For the text-containing cell, return its midpoint in [X, Y] coordinate format. 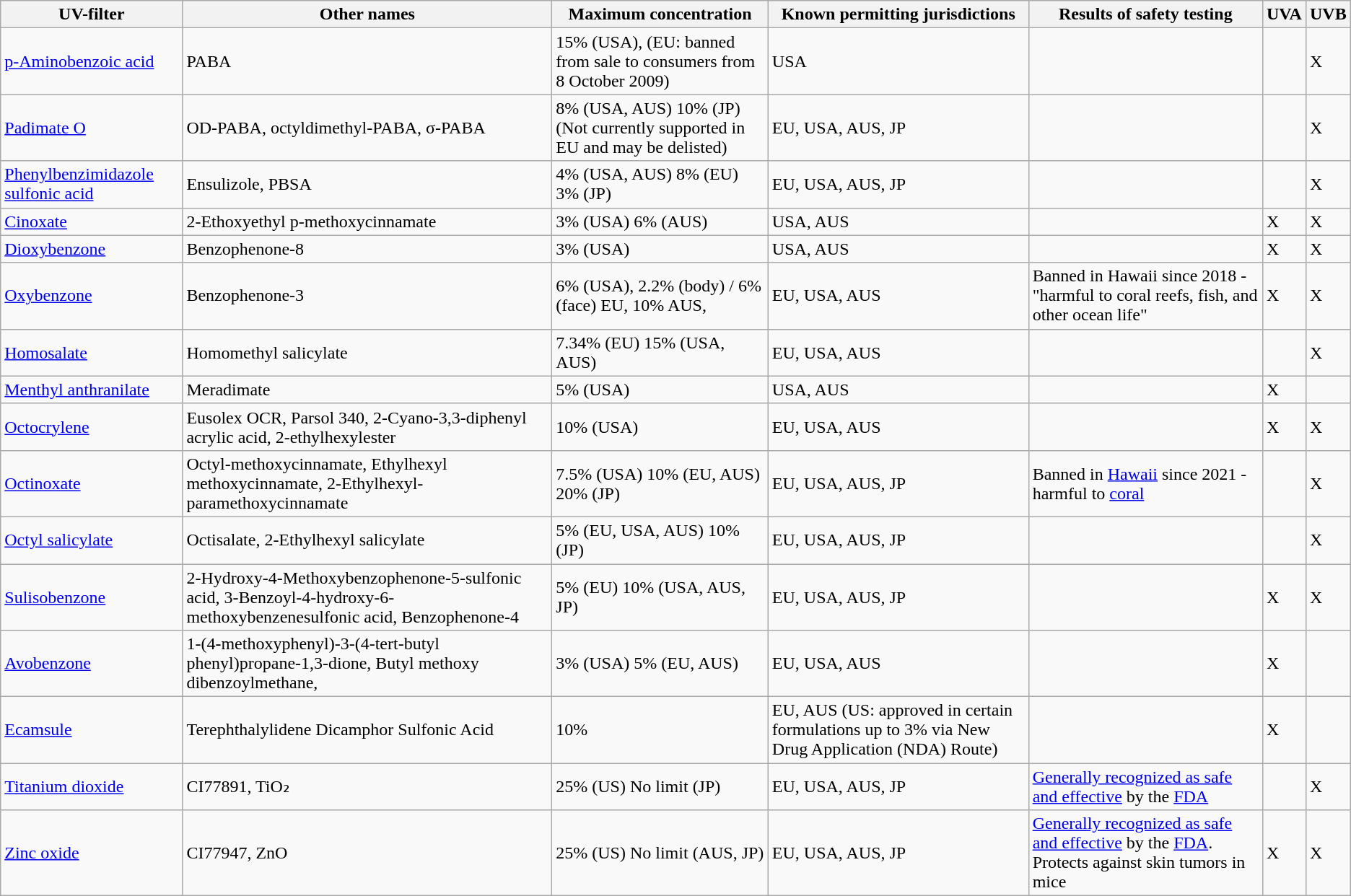
Homomethyl salicylate [367, 352]
Octocrylene [92, 427]
Ecamsule [92, 730]
2-Ethoxyethyl p-methoxycinnamate [367, 221]
Generally recognized as safe and effective by the FDA. Protects against skin tumors in mice [1145, 853]
3% (USA) 6% (AUS) [660, 221]
UV-filter [92, 14]
7.5% (USA) 10% (EU, AUS) 20% (JP) [660, 483]
Results of safety testing [1145, 14]
Benzophenone-3 [367, 296]
Titanium dioxide [92, 786]
Phenylbenzimidazole sulfonic acid [92, 185]
UVB [1328, 14]
Octyl-methoxycinnamate, Ethylhexyl methoxycinnamate, 2-Ethylhexyl-paramethoxycinnamate [367, 483]
Known permitting jurisdictions [898, 14]
Octisalate, 2-Ethylhexyl salicylate [367, 540]
EU, AUS (US: approved in certain formulations up to 3% via New Drug Application (NDA) Route) [898, 730]
25% (US) No limit (AUS, JP) [660, 853]
PABA [367, 61]
10% [660, 730]
Zinc oxide [92, 853]
25% (US) No limit (JP) [660, 786]
Menthyl anthranilate [92, 390]
OD-PABA, octyldimethyl-PABA, σ-PABA [367, 128]
Meradimate [367, 390]
2-Hydroxy-4-Methoxybenzophenone-5-sulfonic acid, 3-Benzoyl-4-hydroxy-6-methoxybenzenesulfonic acid, Benzophenone-4 [367, 597]
Terephthalylidene Dicamphor Sulfonic Acid [367, 730]
p-Aminobenzoic acid [92, 61]
Eusolex OCR, Parsol 340, 2-Cyano-3,3-diphenyl acrylic acid, 2-ethylhexylester [367, 427]
7.34% (EU) 15% (USA, AUS) [660, 352]
Ensulizole, PBSA [367, 185]
Octyl salicylate [92, 540]
CI77891, TiO₂ [367, 786]
3% (USA) 5% (EU, AUS) [660, 664]
Homosalate [92, 352]
1-(4-methoxyphenyl)-3-(4-tert-butylphenyl)propane-1,3-dione, Butyl methoxy dibenzoylmethane, [367, 664]
CI77947, ZnO [367, 853]
Dioxybenzone [92, 249]
Banned in Hawaii since 2021 - harmful to coral [1145, 483]
Oxybenzone [92, 296]
4% (USA, AUS) 8% (EU) 3% (JP) [660, 185]
5% (EU) 10% (USA, AUS, JP) [660, 597]
USA [898, 61]
8% (USA, AUS) 10% (JP)(Not currently supported in EU and may be delisted) [660, 128]
Sulisobenzone [92, 597]
Cinoxate [92, 221]
Other names [367, 14]
3% (USA) [660, 249]
UVA [1284, 14]
6% (USA), 2.2% (body) / 6% (face) EU, 10% AUS, [660, 296]
5% (EU, USA, AUS) 10% (JP) [660, 540]
Maximum concentration [660, 14]
Banned in Hawaii since 2018 - "harmful to coral reefs, fish, and other ocean life" [1145, 296]
Octinoxate [92, 483]
Benzophenone-8 [367, 249]
Padimate O [92, 128]
15% (USA), (EU: banned from sale to consumers from 8 October 2009) [660, 61]
Avobenzone [92, 664]
10% (USA) [660, 427]
5% (USA) [660, 390]
Generally recognized as safe and effective by the FDA [1145, 786]
